Locate the cell with the specified text and output its [X, Y] center coordinate. 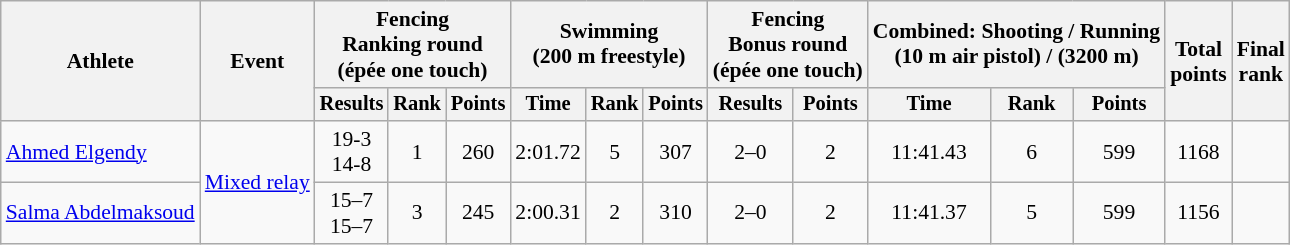
11:41.43 [930, 152]
Combined: Shooting / Running(10 m air pistol) / (3200 m) [1016, 44]
6 [1032, 152]
Ahmed Elgendy [100, 152]
1168 [1198, 152]
15–715–7 [352, 214]
Athlete [100, 61]
1 [417, 152]
Swimming(200 m freestyle) [608, 44]
1156 [1198, 214]
Finalrank [1261, 61]
Mixed relay [258, 182]
Event [258, 61]
2:01.72 [548, 152]
Salma Abdelmaksoud [100, 214]
19-314-8 [352, 152]
11:41.37 [930, 214]
3 [417, 214]
245 [478, 214]
307 [675, 152]
Totalpoints [1198, 61]
310 [675, 214]
FencingRanking round(épée one touch) [413, 44]
2:00.31 [548, 214]
FencingBonus round(épée one touch) [788, 44]
260 [478, 152]
